Return (X, Y) of the center of cell containing provided text 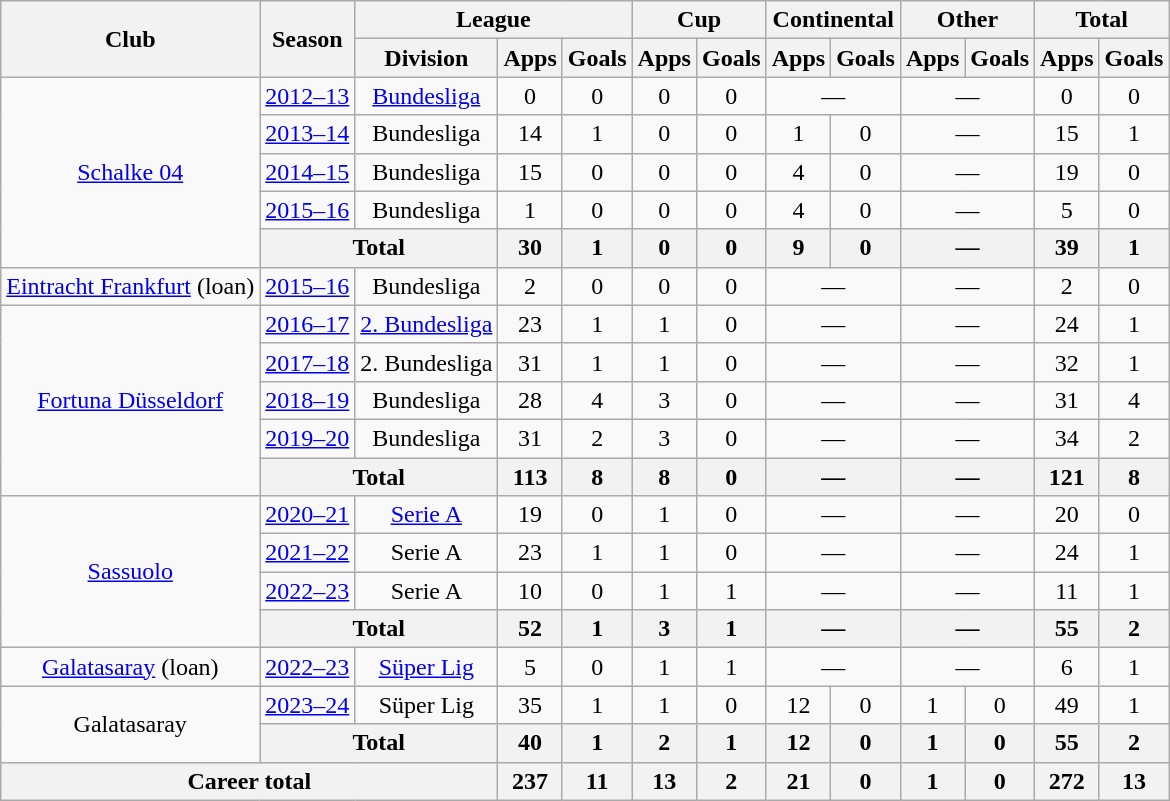
Cup (699, 20)
52 (530, 629)
Sassuolo (130, 572)
2023–24 (308, 705)
2019–20 (308, 438)
2017–18 (308, 362)
237 (530, 781)
Eintracht Frankfurt (loan) (130, 286)
2014–15 (308, 172)
Schalke 04 (130, 172)
39 (1067, 248)
40 (530, 743)
30 (530, 248)
49 (1067, 705)
21 (798, 781)
League (494, 20)
Galatasaray (130, 724)
2020–21 (308, 515)
272 (1067, 781)
2012–13 (308, 96)
34 (1067, 438)
2016–17 (308, 324)
10 (530, 591)
Division (426, 58)
Galatasaray (loan) (130, 667)
Career total (250, 781)
121 (1067, 477)
28 (530, 400)
2021–22 (308, 553)
Fortuna Düsseldorf (130, 400)
2018–19 (308, 400)
Other (967, 20)
2013–14 (308, 134)
32 (1067, 362)
Club (130, 39)
9 (798, 248)
Season (308, 39)
Continental (833, 20)
14 (530, 134)
35 (530, 705)
113 (530, 477)
20 (1067, 515)
6 (1067, 667)
